Provide the (X, Y) coordinate of the cell's center where the given text is located.  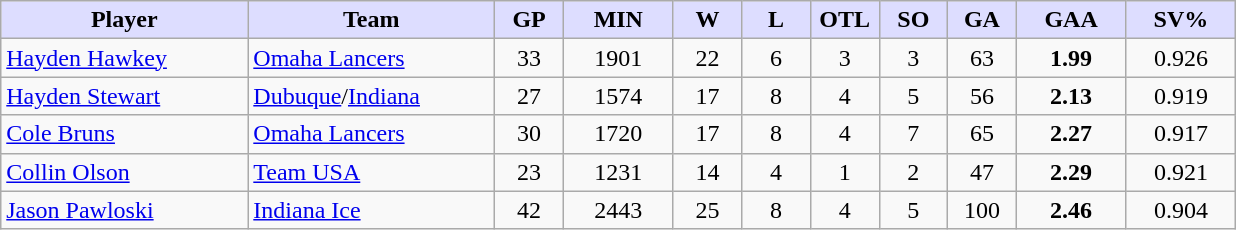
2.46 (1071, 210)
1574 (618, 96)
1231 (618, 172)
1.99 (1071, 58)
Hayden Stewart (124, 96)
SV% (1181, 20)
Cole Bruns (124, 134)
Indiana Ice (372, 210)
Team USA (372, 172)
14 (708, 172)
Player (124, 20)
63 (982, 58)
0.904 (1181, 210)
27 (530, 96)
2.13 (1071, 96)
L (776, 20)
Jason Pawloski (124, 210)
2443 (618, 210)
MIN (618, 20)
42 (530, 210)
100 (982, 210)
7 (914, 134)
0.917 (1181, 134)
6 (776, 58)
GAA (1071, 20)
33 (530, 58)
W (708, 20)
0.926 (1181, 58)
1720 (618, 134)
1901 (618, 58)
Collin Olson (124, 172)
25 (708, 210)
1 (844, 172)
GP (530, 20)
0.921 (1181, 172)
OTL (844, 20)
SO (914, 20)
2 (914, 172)
0.919 (1181, 96)
GA (982, 20)
Team (372, 20)
2.29 (1071, 172)
Dubuque/Indiana (372, 96)
30 (530, 134)
65 (982, 134)
22 (708, 58)
56 (982, 96)
47 (982, 172)
23 (530, 172)
Hayden Hawkey (124, 58)
2.27 (1071, 134)
